For the text-containing cell, return its midpoint in (X, Y) coordinate format. 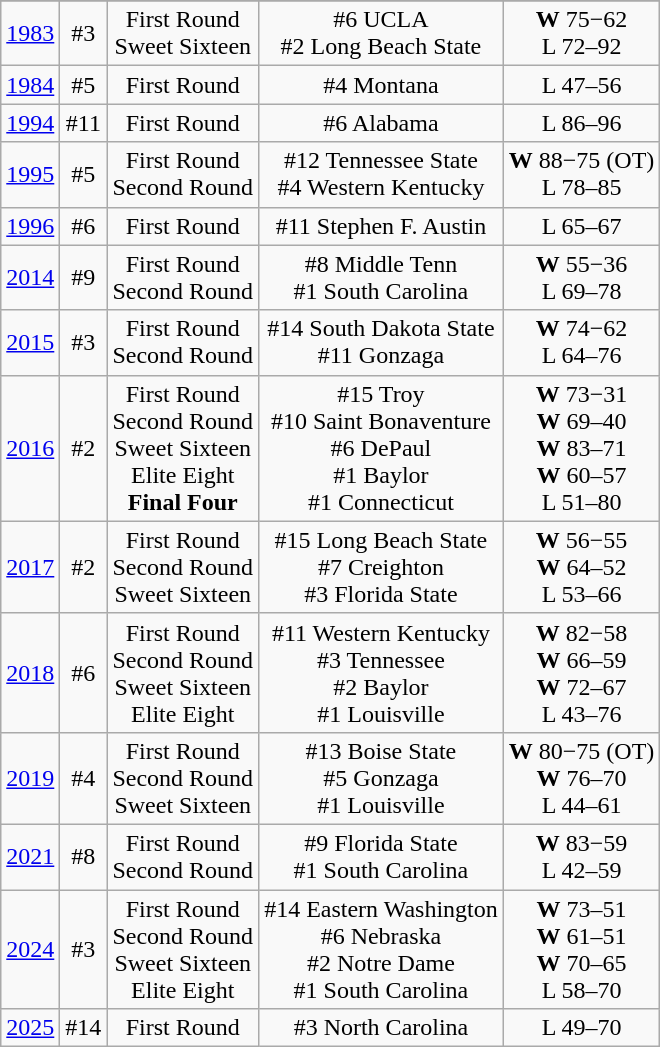
2016 (30, 448)
1984 (30, 85)
1995 (30, 174)
W 74−62L 64–76 (582, 342)
2015 (30, 342)
W 73−31W 69–40W 83–71W 60–57L 51–80 (582, 448)
#11 (84, 123)
2018 (30, 672)
L 47–56 (582, 85)
1983 (30, 34)
#4 (84, 778)
L 65–67 (582, 226)
W 56−55W 64–52L 53–66 (582, 567)
W 88−75 (OT)L 78–85 (582, 174)
W 55−36L 69–78 (582, 278)
L 49–70 (582, 1028)
#15 Long Beach State#7 Creighton#3 Florida State (382, 567)
#11 Western Kentucky#3 Tennessee#2 Baylor#1 Louisville (382, 672)
#14 South Dakota State#11 Gonzaga (382, 342)
#6 UCLA#2 Long Beach State (382, 34)
#8 Middle Tenn#1 South Carolina (382, 278)
#11 Stephen F. Austin (382, 226)
W 80−75 (OT)W 76–70L 44–61 (582, 778)
W 73–51 W 61–51 W 70–65 L 58–70 (582, 950)
2025 (30, 1028)
#6 Alabama (382, 123)
First RoundSweet Sixteen (183, 34)
W 82−58W 66–59W 72–67L 43–76 (582, 672)
2019 (30, 778)
#15 Troy#10 Saint Bonaventure#6 DePaul#1 Baylor#1 Connecticut (382, 448)
#9 Florida State#1 South Carolina (382, 856)
#3 North Carolina (382, 1028)
2024 (30, 950)
2014 (30, 278)
#13 Boise State#5 Gonzaga#1 Louisville (382, 778)
2017 (30, 567)
W 75−62L 72–92 (582, 34)
#4 Montana (382, 85)
#14 Eastern Washington#6 Nebraska#2 Notre Dame#1 South Carolina (382, 950)
#14 (84, 1028)
W 83−59L 42–59 (582, 856)
#9 (84, 278)
L 86–96 (582, 123)
1996 (30, 226)
#12 Tennessee State#4 Western Kentucky (382, 174)
1994 (30, 123)
2021 (30, 856)
#8 (84, 856)
First RoundSecond RoundSweet SixteenElite EightFinal Four (183, 448)
